Identify which cell holds the provided text, then report its (x, y) central coordinate. 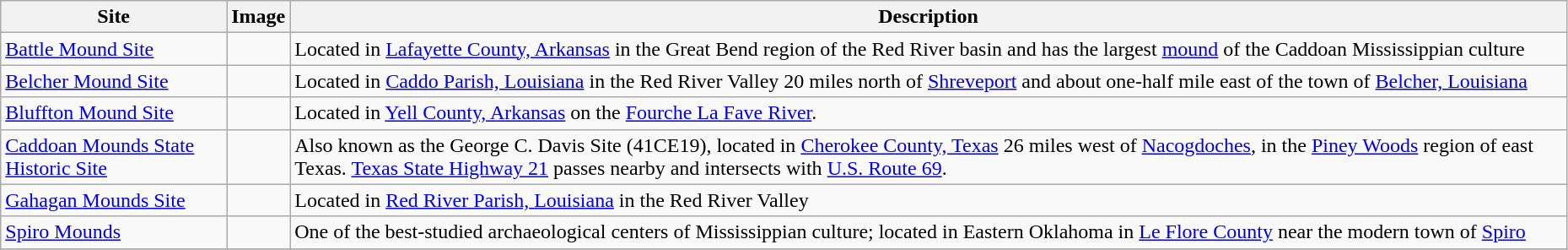
Located in Lafayette County, Arkansas in the Great Bend region of the Red River basin and has the largest mound of the Caddoan Mississippian culture (929, 49)
Located in Yell County, Arkansas on the Fourche La Fave River. (929, 113)
Description (929, 17)
Bluffton Mound Site (114, 113)
Battle Mound Site (114, 49)
Gahagan Mounds Site (114, 200)
Site (114, 17)
Image (258, 17)
Spiro Mounds (114, 232)
One of the best-studied archaeological centers of Mississippian culture; located in Eastern Oklahoma in Le Flore County near the modern town of Spiro (929, 232)
Caddoan Mounds State Historic Site (114, 157)
Belcher Mound Site (114, 81)
Located in Red River Parish, Louisiana in the Red River Valley (929, 200)
